For the text-containing cell, return its midpoint in [x, y] coordinate format. 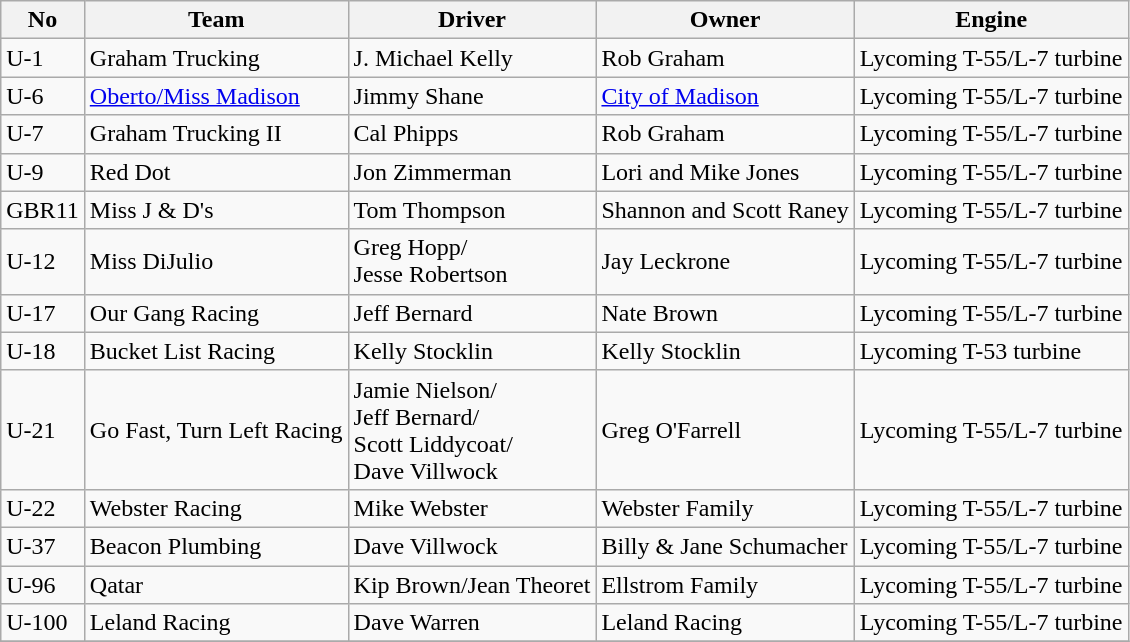
Our Gang Racing [216, 313]
Miss J & D's [216, 210]
Greg O'Farrell [725, 430]
Webster Family [725, 508]
Owner [725, 20]
Nate Brown [725, 313]
U-18 [43, 351]
Dave Warren [472, 623]
Jeff Bernard [472, 313]
Jon Zimmerman [472, 172]
Billy & Jane Schumacher [725, 546]
U-9 [43, 172]
Team [216, 20]
Jay Leckrone [725, 262]
GBR11 [43, 210]
Greg Hopp/Jesse Robertson [472, 262]
Ellstrom Family [725, 585]
Jimmy Shane [472, 96]
Tom Thompson [472, 210]
Webster Racing [216, 508]
No [43, 20]
U-6 [43, 96]
Driver [472, 20]
U-12 [43, 262]
Beacon Plumbing [216, 546]
Miss DiJulio [216, 262]
Lycoming T-53 turbine [991, 351]
City of Madison [725, 96]
Go Fast, Turn Left Racing [216, 430]
Dave Villwock [472, 546]
Oberto/Miss Madison [216, 96]
U-100 [43, 623]
U-21 [43, 430]
U-37 [43, 546]
J. Michael Kelly [472, 58]
Jamie Nielson/Jeff Bernard/Scott Liddycoat/Dave Villwock [472, 430]
U-17 [43, 313]
Red Dot [216, 172]
Kip Brown/Jean Theoret [472, 585]
U-22 [43, 508]
U-7 [43, 134]
Mike Webster [472, 508]
Graham Trucking [216, 58]
Bucket List Racing [216, 351]
Lori and Mike Jones [725, 172]
U-1 [43, 58]
U-96 [43, 585]
Engine [991, 20]
Qatar [216, 585]
Graham Trucking II [216, 134]
Cal Phipps [472, 134]
Shannon and Scott Raney [725, 210]
